Capture the cell that displays the provided text and extract its [X, Y] central coordinate. 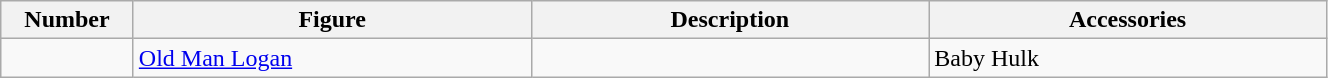
Number [68, 20]
Old Man Logan [332, 58]
Accessories [1128, 20]
Figure [332, 20]
Description [730, 20]
Baby Hulk [1128, 58]
